Find where the given text appears and provide that cell's center as [x, y] coordinate. 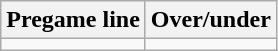
Over/under [210, 20]
Pregame line [74, 20]
